Provide the (x, y) coordinate of the cell's center where the given text is located.  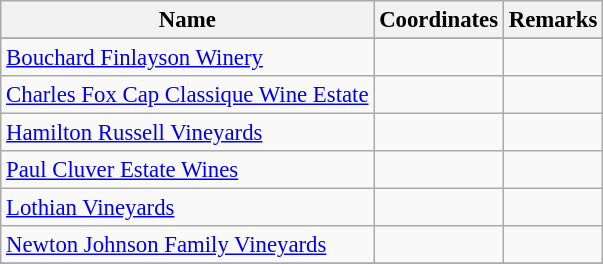
Name (188, 20)
Bouchard Finlayson Winery (188, 58)
Lothian Vineyards (188, 208)
Paul Cluver Estate Wines (188, 170)
Newton Johnson Family Vineyards (188, 245)
Remarks (552, 20)
Charles Fox Cap Classique Wine Estate (188, 95)
Coordinates (439, 20)
Hamilton Russell Vineyards (188, 133)
